Locate the cell with the specified text and output its (X, Y) center coordinate. 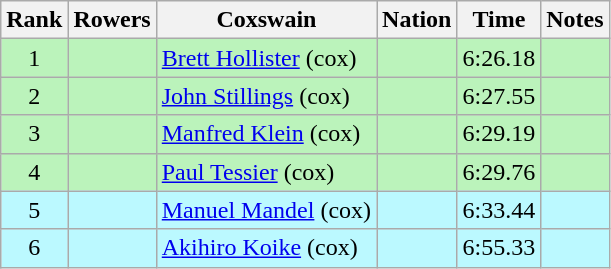
Coxswain (266, 20)
3 (34, 134)
Rowers (112, 20)
Notes (575, 20)
Paul Tessier (cox) (266, 172)
Nation (417, 20)
Brett Hollister (cox) (266, 58)
6:29.76 (499, 172)
6:29.19 (499, 134)
5 (34, 210)
6:33.44 (499, 210)
6:26.18 (499, 58)
Manfred Klein (cox) (266, 134)
6:55.33 (499, 248)
Akihiro Koike (cox) (266, 248)
Manuel Mandel (cox) (266, 210)
John Stillings (cox) (266, 96)
2 (34, 96)
4 (34, 172)
Time (499, 20)
6 (34, 248)
1 (34, 58)
Rank (34, 20)
6:27.55 (499, 96)
